Return (x, y) of the center of cell containing provided text 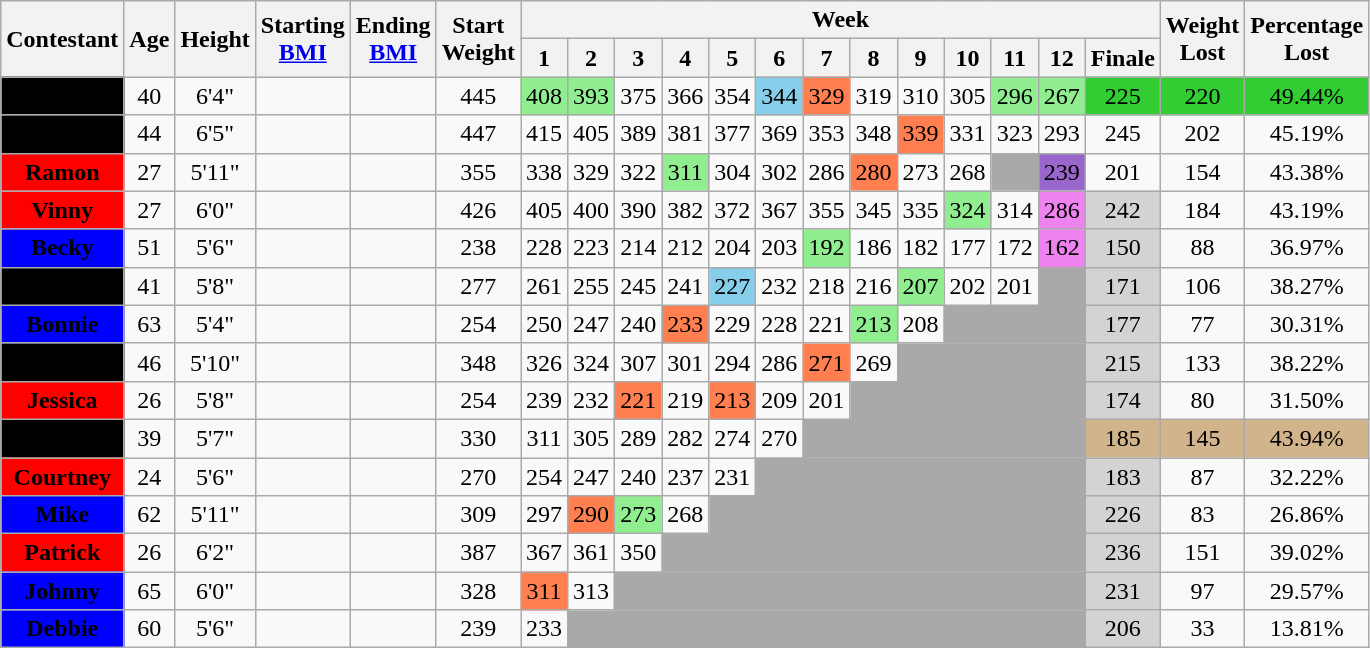
255 (592, 286)
Debbie (62, 629)
3 (638, 58)
39 (150, 438)
382 (686, 210)
345 (874, 210)
2 (592, 58)
38.27% (1307, 286)
162 (1062, 248)
Jennifer (62, 438)
65 (150, 591)
186 (874, 248)
Bonnie (62, 324)
319 (874, 96)
43.38% (1307, 172)
45.19% (1307, 134)
313 (592, 591)
24 (150, 477)
241 (686, 286)
445 (478, 96)
282 (686, 438)
Sunny (62, 286)
310 (920, 96)
Height (215, 39)
301 (686, 362)
4 (686, 58)
297 (544, 515)
172 (1014, 248)
400 (592, 210)
269 (874, 362)
171 (1122, 286)
290 (592, 515)
145 (1202, 438)
Contestant (62, 39)
106 (1202, 286)
EndingBMI (393, 39)
77 (1202, 324)
Mike (62, 515)
StartWeight (478, 39)
326 (544, 362)
John (62, 96)
31.50% (1307, 400)
369 (780, 134)
216 (874, 286)
215 (1122, 362)
40 (150, 96)
32.22% (1307, 477)
Joe (62, 362)
Patrick (62, 553)
Week (840, 20)
8 (874, 58)
174 (1122, 400)
375 (638, 96)
408 (544, 96)
151 (1202, 553)
225 (1122, 96)
88 (1202, 248)
261 (544, 286)
208 (920, 324)
204 (732, 248)
415 (544, 134)
361 (592, 553)
271 (826, 362)
354 (732, 96)
236 (1122, 553)
229 (732, 324)
192 (826, 248)
Age (150, 39)
49.44% (1307, 96)
250 (544, 324)
26.86% (1307, 515)
302 (780, 172)
377 (732, 134)
207 (920, 286)
133 (1202, 362)
51 (150, 248)
328 (478, 591)
Vinny (62, 210)
344 (780, 96)
237 (686, 477)
29.57% (1307, 591)
274 (732, 438)
238 (478, 248)
WeightLost (1202, 39)
218 (826, 286)
38.22% (1307, 362)
212 (686, 248)
43.94% (1307, 438)
60 (150, 629)
Antone (62, 134)
296 (1014, 96)
389 (638, 134)
Finale (1122, 58)
184 (1202, 210)
393 (592, 96)
387 (478, 553)
5'4" (215, 324)
335 (920, 210)
366 (686, 96)
390 (638, 210)
30.31% (1307, 324)
11 (1014, 58)
Ramon (62, 172)
203 (780, 248)
5'7" (215, 438)
154 (1202, 172)
350 (638, 553)
41 (150, 286)
7 (826, 58)
183 (1122, 477)
242 (1122, 210)
83 (1202, 515)
322 (638, 172)
372 (732, 210)
219 (686, 400)
43.19% (1307, 210)
12 (1062, 58)
331 (968, 134)
6'5" (215, 134)
39.02% (1307, 553)
330 (478, 438)
381 (686, 134)
182 (920, 248)
1 (544, 58)
6'4" (215, 96)
97 (1202, 591)
5 (732, 58)
62 (150, 515)
314 (1014, 210)
6'2" (215, 553)
44 (150, 134)
Johnny (62, 591)
87 (1202, 477)
426 (478, 210)
293 (1062, 134)
447 (478, 134)
PercentageLost (1307, 39)
206 (1122, 629)
63 (150, 324)
209 (780, 400)
226 (1122, 515)
227 (732, 286)
Becky (62, 248)
33 (1202, 629)
150 (1122, 248)
80 (1202, 400)
338 (544, 172)
Jessica (62, 400)
294 (732, 362)
309 (478, 515)
185 (1122, 438)
5'10" (215, 362)
46 (150, 362)
280 (874, 172)
9 (920, 58)
220 (1202, 96)
StartingBMI (302, 39)
6 (780, 58)
353 (826, 134)
307 (638, 362)
304 (732, 172)
Courtney (62, 477)
267 (1062, 96)
36.97% (1307, 248)
214 (638, 248)
10 (968, 58)
13.81% (1307, 629)
277 (478, 286)
289 (638, 438)
339 (920, 134)
323 (1014, 134)
223 (592, 248)
